Provide the (x, y) coordinate of the cell's center where the given text is located.  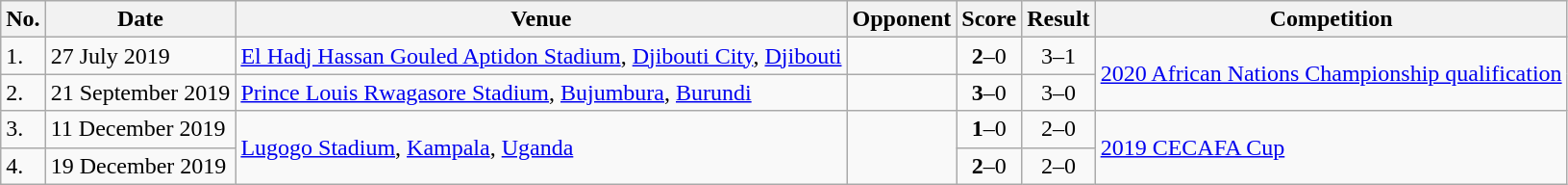
2. (23, 92)
2020 African Nations Championship qualification (1331, 74)
El Hadj Hassan Gouled Aptidon Stadium, Djibouti City, Djibouti (541, 56)
2019 CECAFA Cup (1331, 147)
Score (989, 19)
Prince Louis Rwagasore Stadium, Bujumbura, Burundi (541, 92)
Opponent (902, 19)
19 December 2019 (140, 166)
Result (1058, 19)
Lugogo Stadium, Kampala, Uganda (541, 147)
1–0 (989, 129)
3. (23, 129)
11 December 2019 (140, 129)
27 July 2019 (140, 56)
3–1 (1058, 56)
21 September 2019 (140, 92)
1. (23, 56)
Competition (1331, 19)
Date (140, 19)
No. (23, 19)
4. (23, 166)
Venue (541, 19)
